Find where the given text appears and provide that cell's center as [x, y] coordinate. 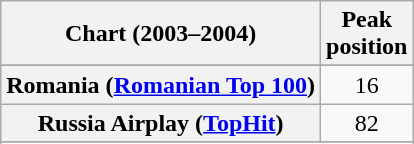
Peakposition [367, 34]
Russia Airplay (TopHit) [161, 123]
16 [367, 85]
82 [367, 123]
Romania (Romanian Top 100) [161, 85]
Chart (2003–2004) [161, 34]
